Identify which cell holds the provided text, then report its [x, y] central coordinate. 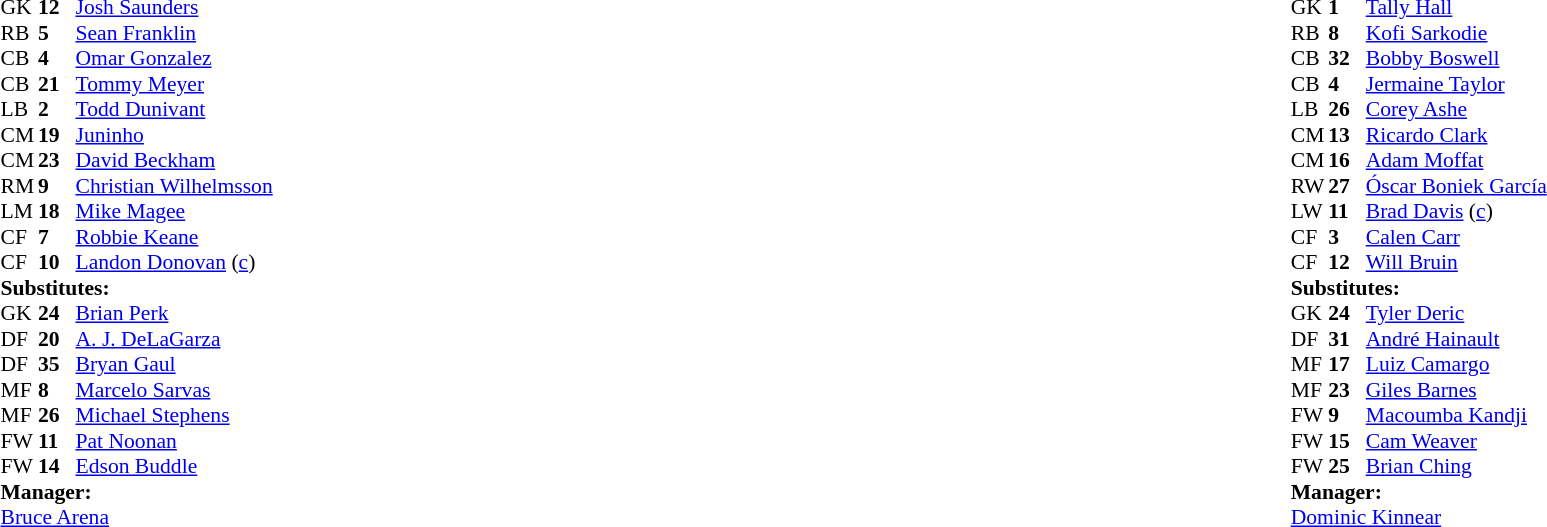
Tyler Deric [1456, 313]
Giles Barnes [1456, 390]
Omar Gonzalez [174, 59]
André Hainault [1456, 339]
Mike Magee [174, 211]
Will Bruin [1456, 263]
17 [1347, 365]
LW [1310, 211]
Brian Perk [174, 313]
Sean Franklin [174, 33]
Michael Stephens [174, 415]
Pat Noonan [174, 441]
Jermaine Taylor [1456, 84]
Cam Weaver [1456, 441]
Calen Carr [1456, 237]
Todd Dunivant [174, 109]
21 [57, 84]
14 [57, 467]
27 [1347, 186]
16 [1347, 161]
Edson Buddle [174, 467]
Robbie Keane [174, 237]
Ricardo Clark [1456, 135]
Marcelo Sarvas [174, 390]
13 [1347, 135]
Bryan Gaul [174, 365]
2 [57, 109]
Luiz Camargo [1456, 365]
Kofi Sarkodie [1456, 33]
Bobby Boswell [1456, 59]
25 [1347, 467]
Óscar Boniek García [1456, 186]
5 [57, 33]
Tommy Meyer [174, 84]
12 [1347, 263]
Brian Ching [1456, 467]
Landon Donovan (c) [174, 263]
David Beckham [174, 161]
32 [1347, 59]
20 [57, 339]
10 [57, 263]
15 [1347, 441]
LM [19, 211]
A. J. DeLaGarza [174, 339]
Corey Ashe [1456, 109]
18 [57, 211]
3 [1347, 237]
7 [57, 237]
Macoumba Kandji [1456, 415]
RW [1310, 186]
RM [19, 186]
Brad Davis (c) [1456, 211]
Juninho [174, 135]
19 [57, 135]
Adam Moffat [1456, 161]
35 [57, 365]
Christian Wilhelmsson [174, 186]
31 [1347, 339]
